Search for the cell housing the specified text and yield its (X, Y) center coordinate. 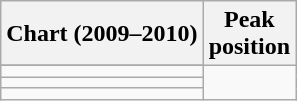
Chart (2009–2010) (102, 34)
Peakposition (249, 34)
